Detect which cell encompasses the target text, then output its [X, Y] center coordinate. 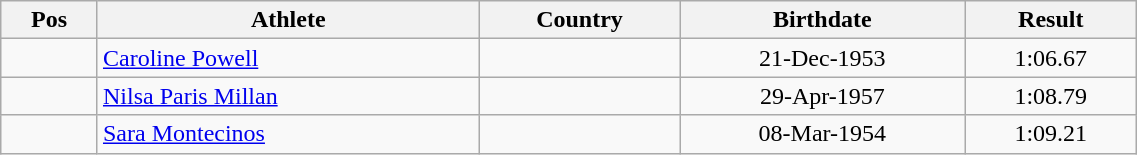
Sara Montecinos [288, 134]
1:09.21 [1051, 134]
08-Mar-1954 [822, 134]
1:08.79 [1051, 96]
Caroline Powell [288, 58]
Result [1051, 20]
Pos [50, 20]
Nilsa Paris Millan [288, 96]
Athlete [288, 20]
21-Dec-1953 [822, 58]
1:06.67 [1051, 58]
Birthdate [822, 20]
29-Apr-1957 [822, 96]
Country [580, 20]
